Find where the given text appears and provide that cell's center as [X, Y] coordinate. 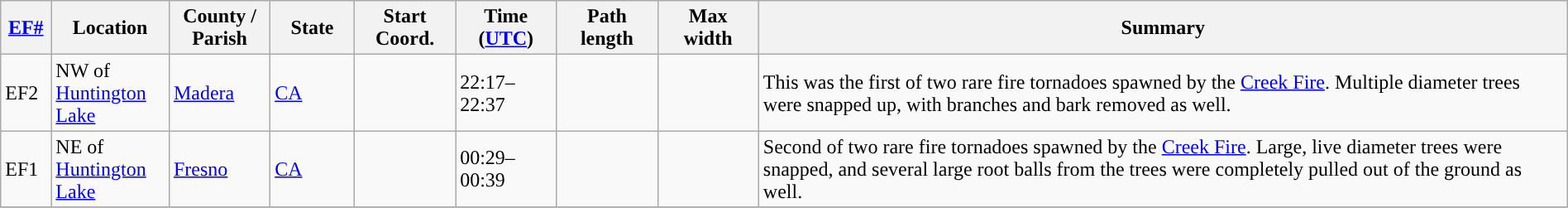
State [313, 28]
Max width [708, 28]
22:17–22:37 [506, 93]
Time (UTC) [506, 28]
Start Coord. [404, 28]
Location [111, 28]
NW of Huntington Lake [111, 93]
NE of Huntington Lake [111, 169]
EF2 [26, 93]
County / Parish [219, 28]
Fresno [219, 169]
EF# [26, 28]
00:29–00:39 [506, 169]
Summary [1163, 28]
EF1 [26, 169]
Path length [607, 28]
Madera [219, 93]
